Locate the cell with the specified text and output its (X, Y) center coordinate. 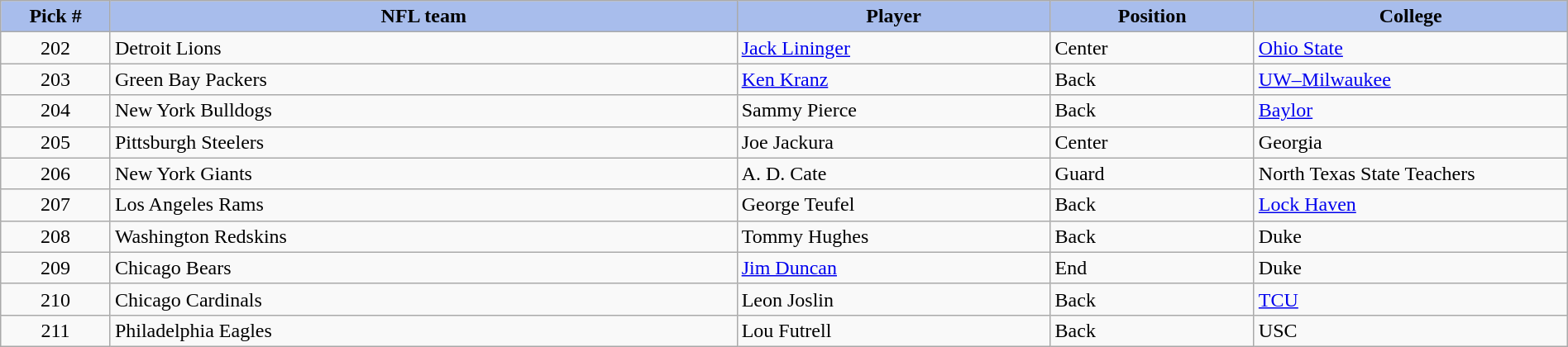
209 (56, 268)
NFL team (423, 17)
Georgia (1411, 142)
Ohio State (1411, 48)
Chicago Cardinals (423, 299)
Detroit Lions (423, 48)
Los Angeles Rams (423, 205)
Tommy Hughes (893, 236)
Philadelphia Eagles (423, 330)
203 (56, 79)
Washington Redskins (423, 236)
205 (56, 142)
Leon Joslin (893, 299)
UW–Milwaukee (1411, 79)
211 (56, 330)
USC (1411, 330)
Player (893, 17)
Lou Futrell (893, 330)
End (1152, 268)
Sammy Pierce (893, 111)
Joe Jackura (893, 142)
College (1411, 17)
New York Giants (423, 173)
Baylor (1411, 111)
Lock Haven (1411, 205)
204 (56, 111)
Ken Kranz (893, 79)
New York Bulldogs (423, 111)
TCU (1411, 299)
Pick # (56, 17)
210 (56, 299)
207 (56, 205)
Guard (1152, 173)
Jim Duncan (893, 268)
A. D. Cate (893, 173)
206 (56, 173)
202 (56, 48)
Position (1152, 17)
North Texas State Teachers (1411, 173)
George Teufel (893, 205)
208 (56, 236)
Green Bay Packers (423, 79)
Jack Lininger (893, 48)
Pittsburgh Steelers (423, 142)
Chicago Bears (423, 268)
